Locate the cell with the specified text and output its (X, Y) center coordinate. 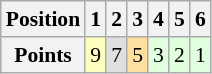
Position (43, 19)
4 (158, 19)
Points (43, 55)
7 (116, 55)
6 (200, 19)
9 (96, 55)
